Return (x, y) of the center of cell containing provided text 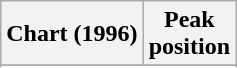
Peakposition (189, 34)
Chart (1996) (72, 34)
